Capture the cell that displays the provided text and extract its [X, Y] central coordinate. 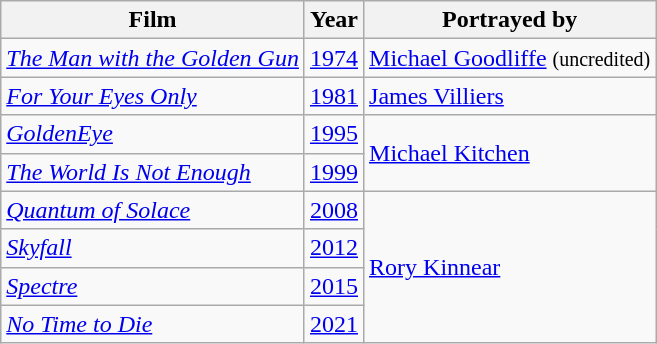
2015 [334, 286]
Skyfall [153, 248]
2008 [334, 210]
1995 [334, 134]
GoldenEye [153, 134]
Film [153, 20]
The Man with the Golden Gun [153, 58]
2021 [334, 324]
Michael Goodliffe (uncredited) [510, 58]
Year [334, 20]
Portrayed by [510, 20]
For Your Eyes Only [153, 96]
James Villiers [510, 96]
Michael Kitchen [510, 153]
No Time to Die [153, 324]
1981 [334, 96]
2012 [334, 248]
The World Is Not Enough [153, 172]
1999 [334, 172]
1974 [334, 58]
Rory Kinnear [510, 267]
Spectre [153, 286]
Quantum of Solace [153, 210]
